Detect which cell encompasses the target text, then output its [x, y] center coordinate. 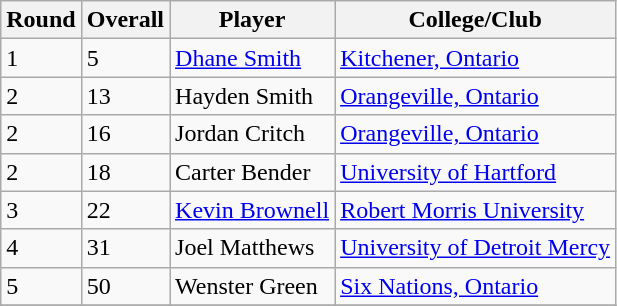
University of Detroit Mercy [476, 248]
31 [125, 248]
4 [41, 248]
University of Hartford [476, 172]
Six Nations, Ontario [476, 286]
3 [41, 210]
50 [125, 286]
Player [252, 20]
Kevin Brownell [252, 210]
16 [125, 134]
Joel Matthews [252, 248]
Overall [125, 20]
Wenster Green [252, 286]
Jordan Critch [252, 134]
Carter Bender [252, 172]
18 [125, 172]
22 [125, 210]
Round [41, 20]
13 [125, 96]
1 [41, 58]
Dhane Smith [252, 58]
Kitchener, Ontario [476, 58]
College/Club [476, 20]
Hayden Smith [252, 96]
Robert Morris University [476, 210]
